Output the [X, Y] coordinate of the center of the cell containing the given text.  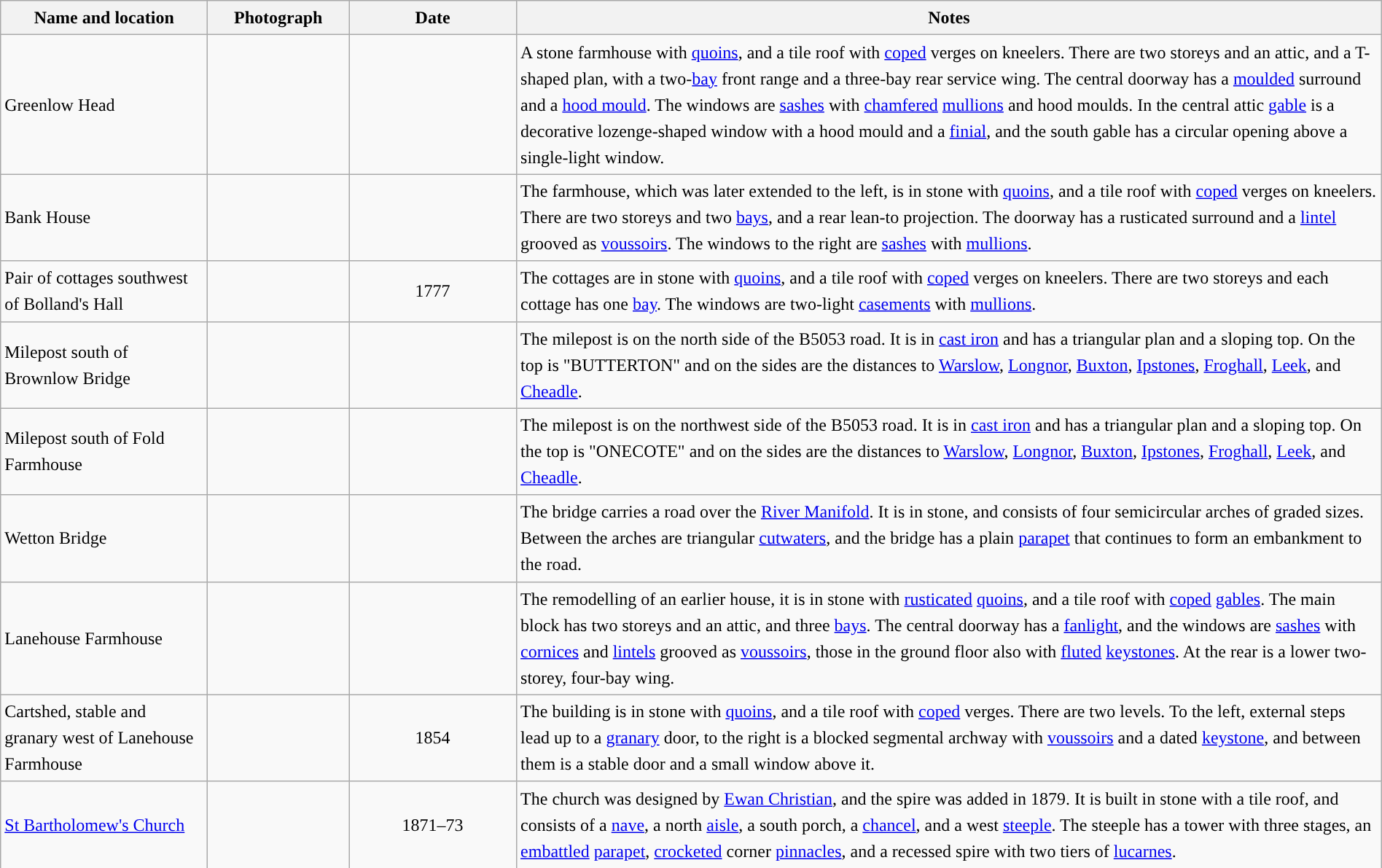
Cartshed, stable and granary west of Lanehouse Farmhouse [104, 738]
Greenlow Head [104, 105]
St Bartholomew's Church [104, 825]
1854 [433, 738]
Pair of cottages southwest of Bolland's Hall [104, 292]
1871–73 [433, 825]
Lanehouse Farmhouse [104, 638]
Photograph [278, 17]
Date [433, 17]
Notes [949, 17]
Bank House [104, 217]
Wetton Bridge [104, 538]
1777 [433, 292]
Milepost south of Brownlow Bridge [104, 364]
Name and location [104, 17]
Milepost south of Fold Farmhouse [104, 452]
